Return the (X, Y) coordinate for the center point of the cell that contains the specified text.  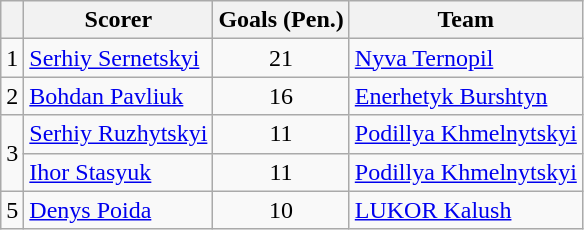
Team (466, 20)
2 (12, 96)
Serhiy Sernetskyi (118, 58)
LUKOR Kalush (466, 210)
Enerhetyk Burshtyn (466, 96)
Scorer (118, 20)
5 (12, 210)
16 (281, 96)
Nyva Ternopil (466, 58)
Goals (Pen.) (281, 20)
Denys Poida (118, 210)
Ihor Stasyuk (118, 172)
10 (281, 210)
1 (12, 58)
Serhiy Ruzhytskyi (118, 134)
Bohdan Pavliuk (118, 96)
3 (12, 153)
21 (281, 58)
